Return (X, Y) of the center of cell containing provided text 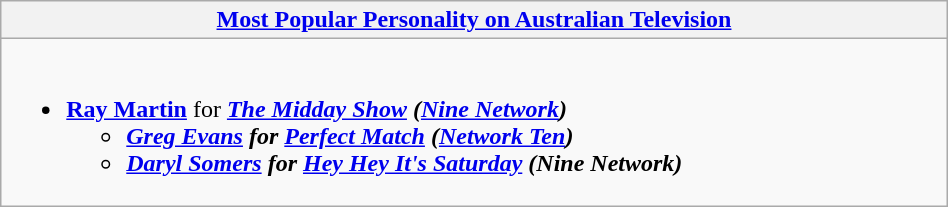
Most Popular Personality on Australian Television (474, 20)
Ray Martin for The Midday Show (Nine Network)Greg Evans for Perfect Match (Network Ten)Daryl Somers for Hey Hey It's Saturday (Nine Network) (474, 122)
